Determine the (X, Y) coordinate at the center of the cell enclosing the given text.  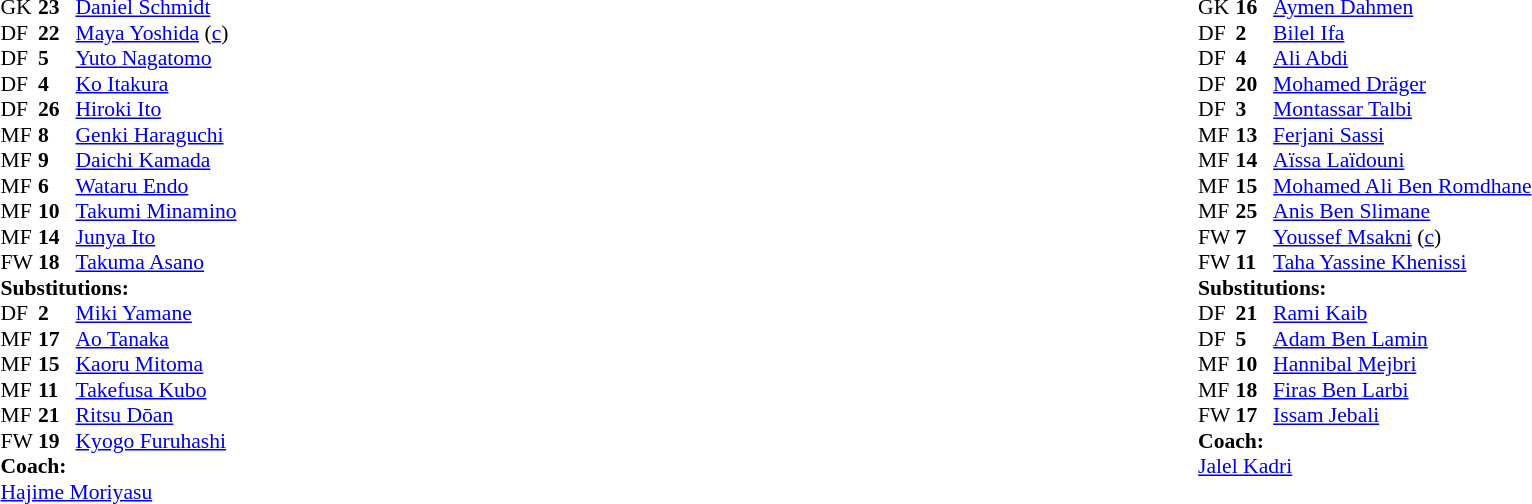
Ali Abdi (1402, 59)
7 (1255, 237)
Ritsu Dōan (156, 415)
Issam Jebali (1402, 415)
Anis Ben Slimane (1402, 211)
Mohamed Ali Ben Romdhane (1402, 186)
Genki Haraguchi (156, 135)
Daichi Kamada (156, 161)
Takuma Asano (156, 263)
Takefusa Kubo (156, 390)
Wataru Endo (156, 186)
26 (57, 109)
Aïssa Laïdouni (1402, 161)
Ko Itakura (156, 84)
20 (1255, 84)
Hannibal Mejbri (1402, 365)
Kyogo Furuhashi (156, 441)
Ferjani Sassi (1402, 135)
Miki Yamane (156, 313)
19 (57, 441)
Jalel Kadri (1364, 467)
Maya Yoshida (c) (156, 33)
Montassar Talbi (1402, 109)
Kaoru Mitoma (156, 365)
8 (57, 135)
Ao Tanaka (156, 339)
Junya Ito (156, 237)
13 (1255, 135)
6 (57, 186)
Firas Ben Larbi (1402, 390)
Rami Kaib (1402, 313)
Yuto Nagatomo (156, 59)
Adam Ben Lamin (1402, 339)
Youssef Msakni (c) (1402, 237)
22 (57, 33)
3 (1255, 109)
9 (57, 161)
Takumi Minamino (156, 211)
25 (1255, 211)
Hiroki Ito (156, 109)
Bilel Ifa (1402, 33)
Taha Yassine Khenissi (1402, 263)
Mohamed Dräger (1402, 84)
